Find where the given text appears and provide that cell's center as [X, Y] coordinate. 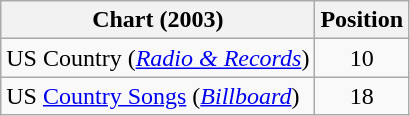
US Country Songs (Billboard) [158, 96]
Position [362, 20]
10 [362, 58]
18 [362, 96]
Chart (2003) [158, 20]
US Country (Radio & Records) [158, 58]
